Locate the cell with the specified text and output its (x, y) center coordinate. 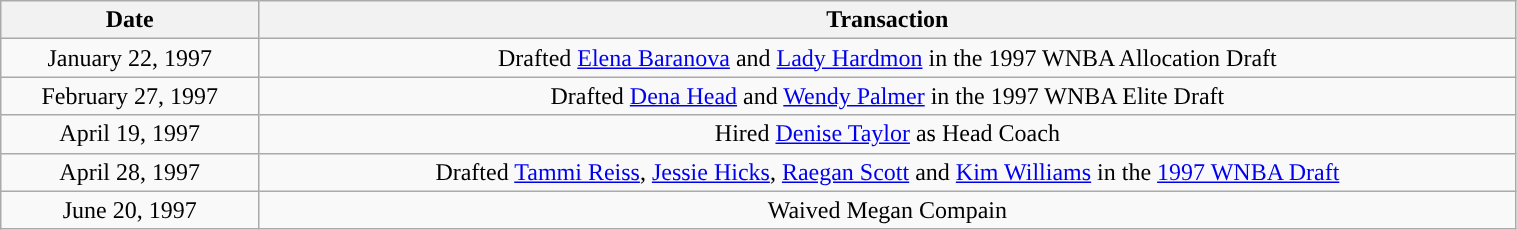
February 27, 1997 (130, 96)
Drafted Tammi Reiss, Jessie Hicks, Raegan Scott and Kim Williams in the 1997 WNBA Draft (888, 172)
June 20, 1997 (130, 210)
Transaction (888, 20)
January 22, 1997 (130, 58)
April 28, 1997 (130, 172)
April 19, 1997 (130, 134)
Drafted Dena Head and Wendy Palmer in the 1997 WNBA Elite Draft (888, 96)
Drafted Elena Baranova and Lady Hardmon in the 1997 WNBA Allocation Draft (888, 58)
Date (130, 20)
Waived Megan Compain (888, 210)
Hired Denise Taylor as Head Coach (888, 134)
